Identify which cell holds the provided text, then report its (x, y) central coordinate. 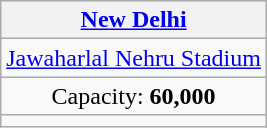
New Delhi (134, 20)
Capacity: 60,000 (134, 96)
Jawaharlal Nehru Stadium (134, 58)
